Output the [x, y] coordinate of the center of the cell containing the given text.  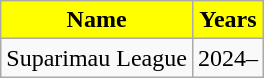
2024– [228, 58]
Name [97, 20]
Suparimau League [97, 58]
Years [228, 20]
